Output the (X, Y) coordinate of the center of the cell containing the given text.  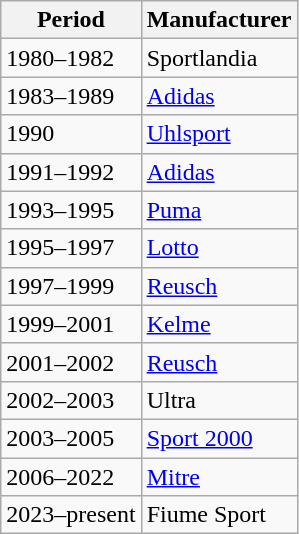
2023–present (71, 515)
Lotto (219, 248)
1980–1982 (71, 58)
Ultra (219, 400)
Manufacturer (219, 20)
2006–2022 (71, 477)
1997–1999 (71, 286)
1990 (71, 134)
1983–1989 (71, 96)
Kelme (219, 324)
1995–1997 (71, 248)
Mitre (219, 477)
2001–2002 (71, 362)
1993–1995 (71, 210)
Period (71, 20)
Fiume Sport (219, 515)
2003–2005 (71, 438)
Puma (219, 210)
Sport 2000 (219, 438)
2002–2003 (71, 400)
Uhlsport (219, 134)
Sportlandia (219, 58)
1991–1992 (71, 172)
1999–2001 (71, 324)
